For the text-containing cell, return its midpoint in (x, y) coordinate format. 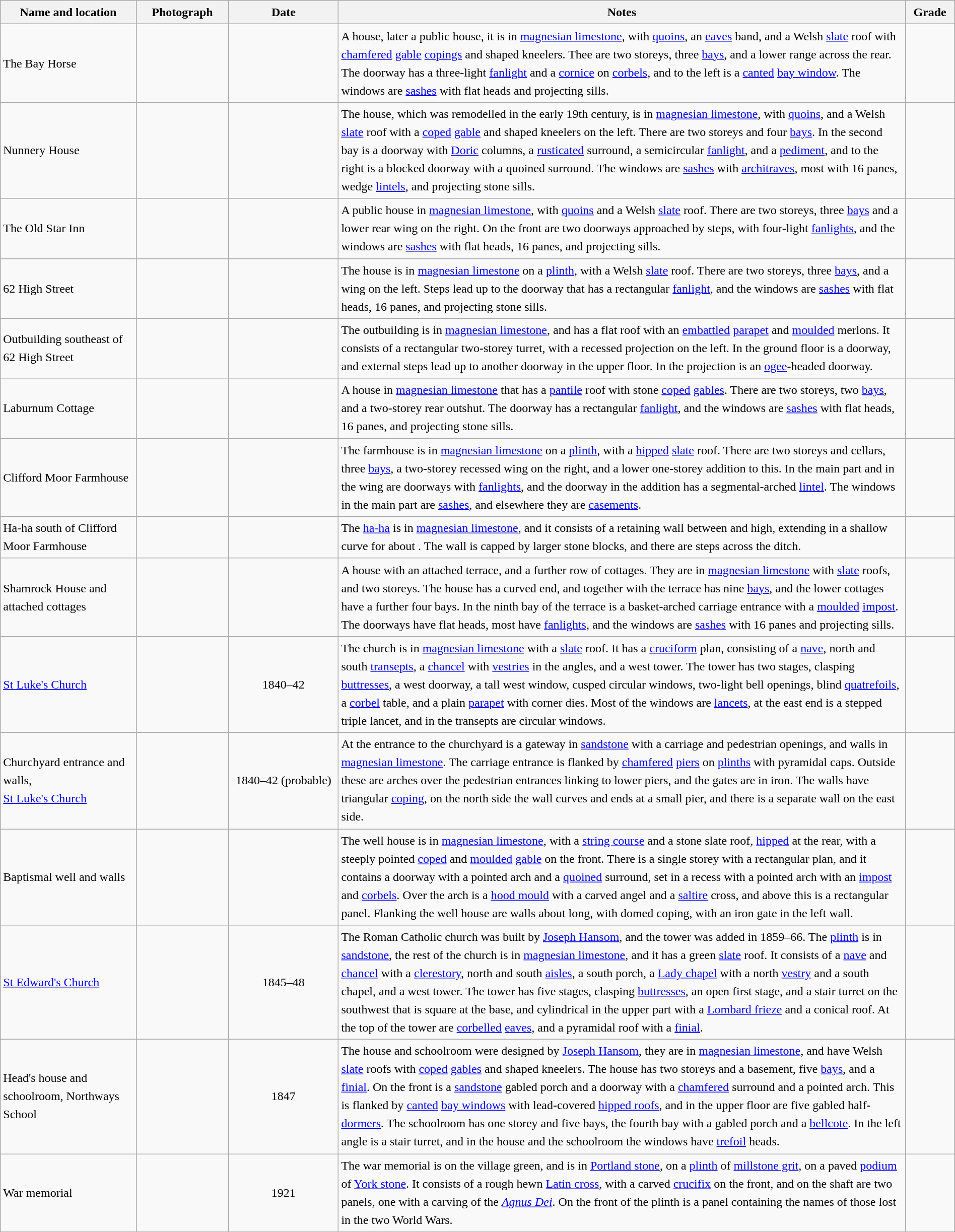
Grade (930, 12)
Photograph (182, 12)
Outbuilding southeast of 62 High Street (69, 349)
Laburnum Cottage (69, 408)
The Old Star Inn (69, 229)
War memorial (69, 1193)
Churchyard entrance and walls,St Luke's Church (69, 781)
Baptismal well and walls (69, 877)
Head's house and schoolroom, Northways School (69, 1097)
1840–42 (probable) (284, 781)
Nunnery House (69, 150)
Name and location (69, 12)
62 High Street (69, 288)
Notes (622, 12)
St Edward's Church (69, 982)
Ha-ha south of Clifford Moor Farmhouse (69, 537)
Date (284, 12)
Clifford Moor Farmhouse (69, 477)
1845–48 (284, 982)
Shamrock House and attached cottages (69, 597)
1840–42 (284, 684)
1847 (284, 1097)
The Bay Horse (69, 63)
1921 (284, 1193)
St Luke's Church (69, 684)
